Identify which cell holds the provided text, then report its (X, Y) central coordinate. 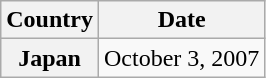
Date (181, 20)
Country (50, 20)
Japan (50, 58)
October 3, 2007 (181, 58)
